Output the (X, Y) coordinate of the center of the cell containing the given text.  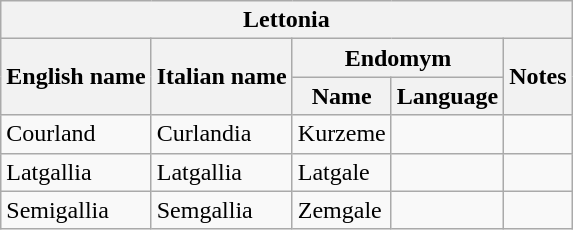
Endomym (398, 58)
Curlandia (222, 134)
Language (447, 96)
English name (76, 77)
Italian name (222, 77)
Lettonia (286, 20)
Semigallia (76, 210)
Semgallia (222, 210)
Notes (538, 77)
Zemgale (342, 210)
Latgale (342, 172)
Kurzeme (342, 134)
Name (342, 96)
Courland (76, 134)
